Return the [X, Y] coordinate for the center point of the cell that contains the specified text.  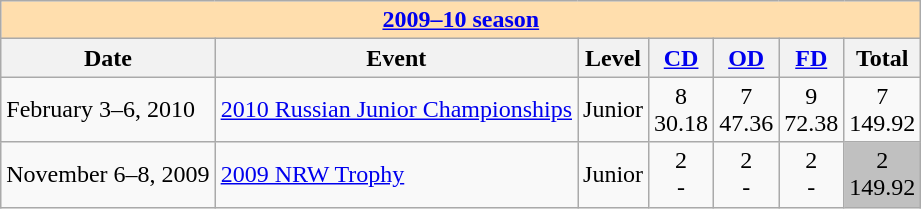
FD [812, 58]
2009–10 season [461, 20]
2010 Russian Junior Championships [396, 110]
Date [108, 58]
Event [396, 58]
CD [682, 58]
2 149.92 [882, 174]
November 6–8, 2009 [108, 174]
7 47.36 [746, 110]
7 149.92 [882, 110]
2009 NRW Trophy [396, 174]
Level [614, 58]
9 72.38 [812, 110]
Total [882, 58]
8 30.18 [682, 110]
OD [746, 58]
February 3–6, 2010 [108, 110]
